Determine the [X, Y] coordinate at the center of the cell enclosing the given text.  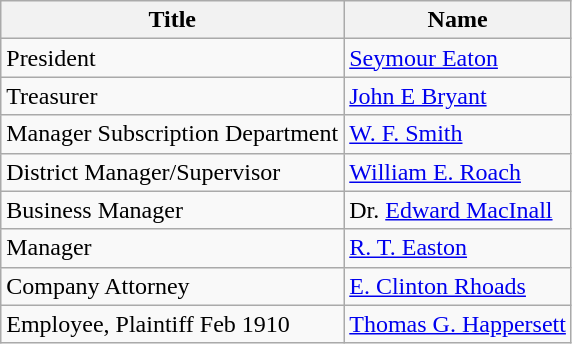
Business Manager [172, 210]
Name [458, 20]
Manager Subscription Department [172, 134]
Treasurer [172, 96]
W. F. Smith [458, 134]
Title [172, 20]
William E. Roach [458, 172]
E. Clinton Rhoads [458, 286]
Dr. Edward MacInall [458, 210]
Company Attorney [172, 286]
President [172, 58]
Thomas G. Happersett [458, 324]
Employee, Plaintiff Feb 1910 [172, 324]
R. T. Easton [458, 248]
Seymour Eaton [458, 58]
District Manager/Supervisor [172, 172]
Manager [172, 248]
John E Bryant [458, 96]
